Identify which cell holds the provided text, then report its [X, Y] central coordinate. 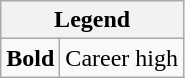
Legend [92, 20]
Career high [122, 58]
Bold [30, 58]
